Return the (x, y) coordinate for the center point of the cell that contains the specified text.  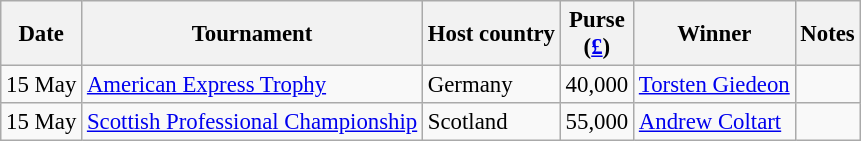
Tournament (252, 34)
Torsten Giedeon (714, 85)
Host country (492, 34)
40,000 (596, 85)
American Express Trophy (252, 85)
Scotland (492, 122)
55,000 (596, 122)
Date (42, 34)
Purse(£) (596, 34)
Notes (828, 34)
Scottish Professional Championship (252, 122)
Winner (714, 34)
Germany (492, 85)
Andrew Coltart (714, 122)
